Pinpoint the cell where the given text exists, returning its [x, y] midpoint coordinate. 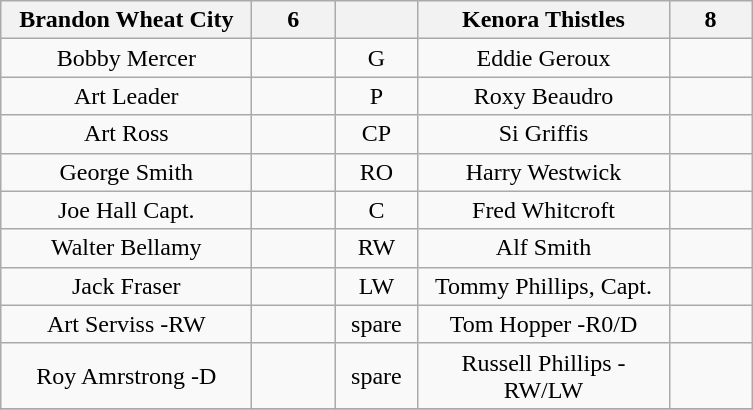
RO [376, 172]
Brandon Wheat City [126, 20]
Art Leader [126, 96]
Tom Hopper -R0/D [544, 324]
Joe Hall Capt. [126, 210]
Eddie Geroux [544, 58]
G [376, 58]
Alf Smith [544, 248]
George Smith [126, 172]
LW [376, 286]
Roy Amrstrong -D [126, 376]
CP [376, 134]
8 [710, 20]
Fred Whitcroft [544, 210]
Bobby Mercer [126, 58]
Roxy Beaudro [544, 96]
Si Griffis [544, 134]
Art Serviss -RW [126, 324]
6 [294, 20]
Harry Westwick [544, 172]
Jack Fraser [126, 286]
Tommy Phillips, Capt. [544, 286]
RW [376, 248]
C [376, 210]
Walter Bellamy [126, 248]
Russell Phillips -RW/LW [544, 376]
Kenora Thistles [544, 20]
Art Ross [126, 134]
P [376, 96]
